Find where the given text appears and provide that cell's center as [X, Y] coordinate. 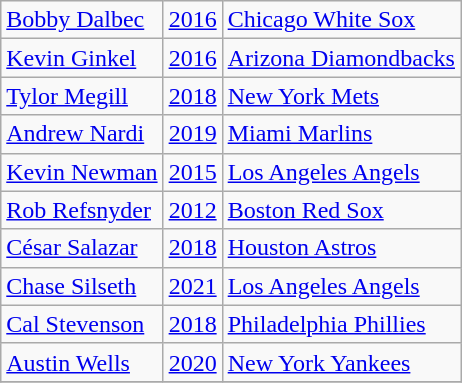
Austin Wells [82, 362]
Boston Red Sox [341, 210]
2021 [192, 286]
2012 [192, 210]
Chicago White Sox [341, 20]
César Salazar [82, 248]
Miami Marlins [341, 134]
Tylor Megill [82, 96]
2019 [192, 134]
Kevin Ginkel [82, 58]
Rob Refsnyder [82, 210]
Andrew Nardi [82, 134]
Cal Stevenson [82, 324]
New York Yankees [341, 362]
New York Mets [341, 96]
Arizona Diamondbacks [341, 58]
2015 [192, 172]
Chase Silseth [82, 286]
Bobby Dalbec [82, 20]
Houston Astros [341, 248]
Kevin Newman [82, 172]
Philadelphia Phillies [341, 324]
2020 [192, 362]
